For the text-containing cell, return its midpoint in (x, y) coordinate format. 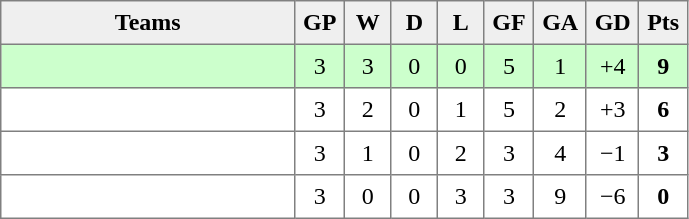
Teams (148, 23)
W (368, 23)
+3 (612, 110)
−1 (612, 153)
GA (560, 23)
−6 (612, 197)
Pts (663, 23)
+4 (612, 66)
GP (320, 23)
GD (612, 23)
6 (663, 110)
D (414, 23)
4 (560, 153)
L (461, 23)
GF (509, 23)
